Find where the given text appears and provide that cell's center as [X, Y] coordinate. 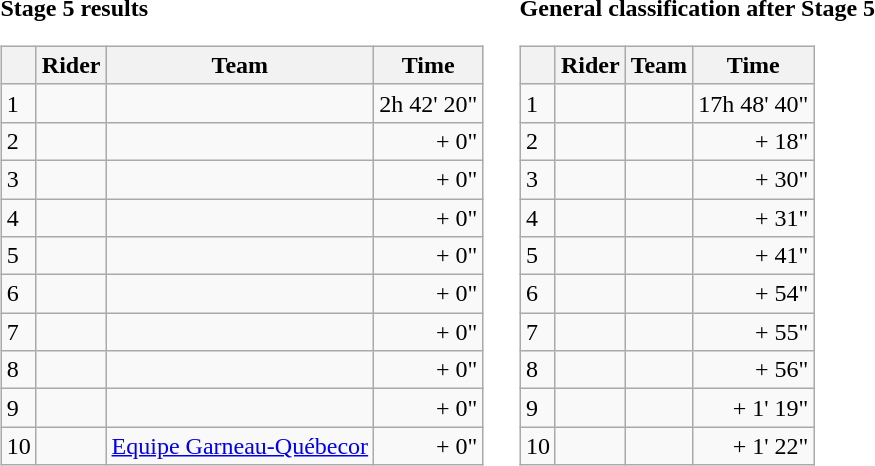
2h 42' 20" [428, 103]
17h 48' 40" [754, 103]
+ 41" [754, 256]
+ 1' 22" [754, 446]
+ 31" [754, 217]
+ 1' 19" [754, 408]
+ 18" [754, 141]
Equipe Garneau-Québecor [240, 446]
+ 56" [754, 370]
+ 54" [754, 294]
+ 55" [754, 332]
+ 30" [754, 179]
